From the cell containing the given text, extract its center point as [X, Y] coordinate. 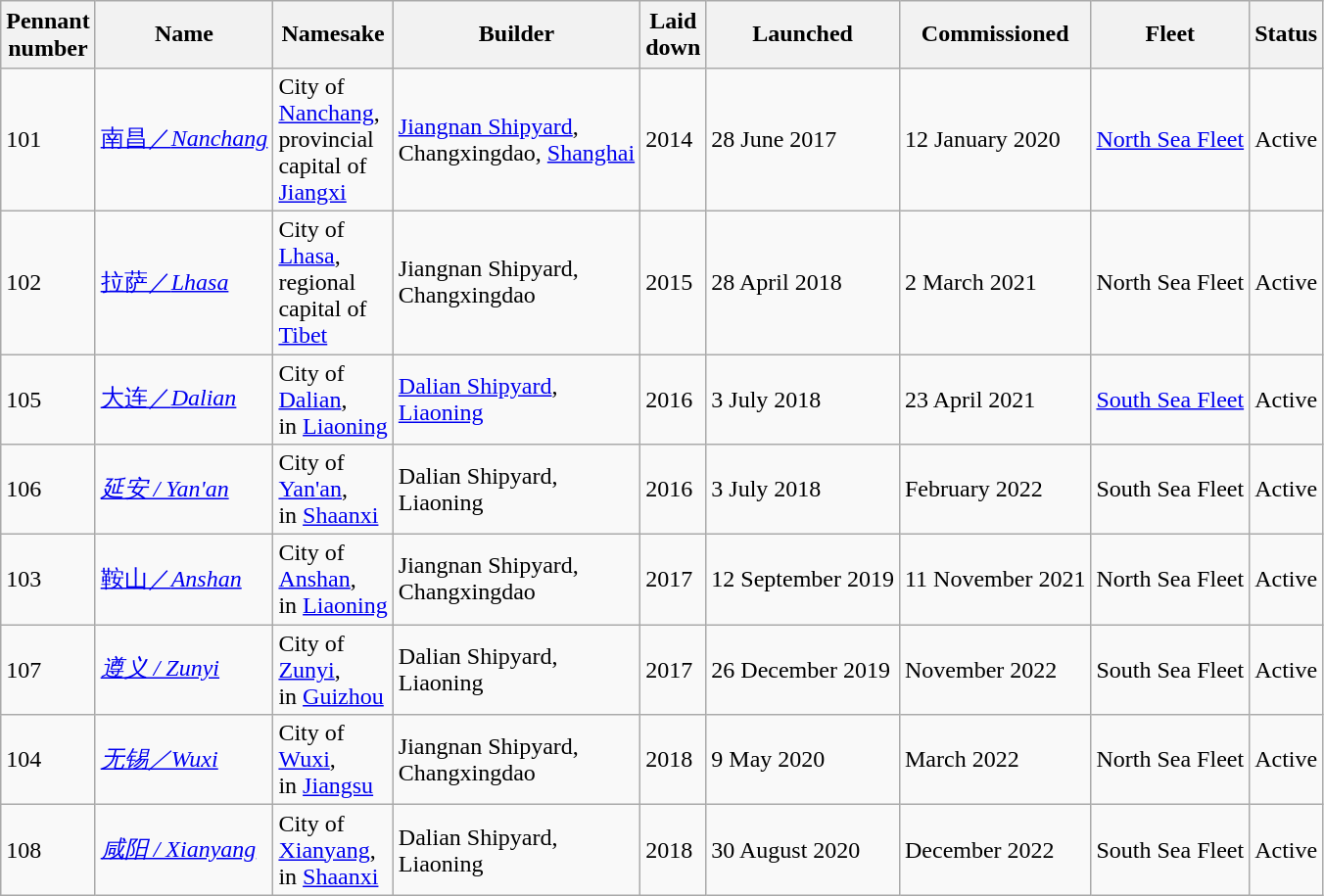
November 2022 [995, 670]
Laid down [674, 35]
大连／Dalian [184, 400]
City ofAnshan, in Liaoning [333, 580]
鞍山／Anshan [184, 580]
23 April 2021 [995, 400]
Status [1287, 35]
11 November 2021 [995, 580]
Commissioned [995, 35]
106 [48, 490]
City ofZunyi, in Guizhou [333, 670]
12 September 2019 [803, 580]
Fleet [1170, 35]
Namesake [333, 35]
December 2022 [995, 850]
2014 [674, 139]
遵义 / Zunyi [184, 670]
February 2022 [995, 490]
咸阳 / Xianyang [184, 850]
102 [48, 282]
Builder [516, 35]
延安 / Yan'an [184, 490]
Jiangnan Shipyard, Changxingdao, Shanghai [516, 139]
30 August 2020 [803, 850]
12 January 2020 [995, 139]
March 2022 [995, 760]
无锡／Wuxi [184, 760]
108 [48, 850]
Launched [803, 35]
City ofWuxi, in Jiangsu [333, 760]
103 [48, 580]
拉萨／Lhasa [184, 282]
Name [184, 35]
City ofXianyang, in Shaanxi [333, 850]
City ofLhasa, regional capital of Tibet [333, 282]
City ofNanchang, provincial capital of Jiangxi [333, 139]
9 May 2020 [803, 760]
南昌／Nanchang [184, 139]
28 April 2018 [803, 282]
101 [48, 139]
City ofYan'an, in Shaanxi [333, 490]
104 [48, 760]
107 [48, 670]
28 June 2017 [803, 139]
2015 [674, 282]
26 December 2019 [803, 670]
Pennant number [48, 35]
City ofDalian, in Liaoning [333, 400]
105 [48, 400]
2 March 2021 [995, 282]
